Provide the [x, y] coordinate of the cell's center where the given text is located.  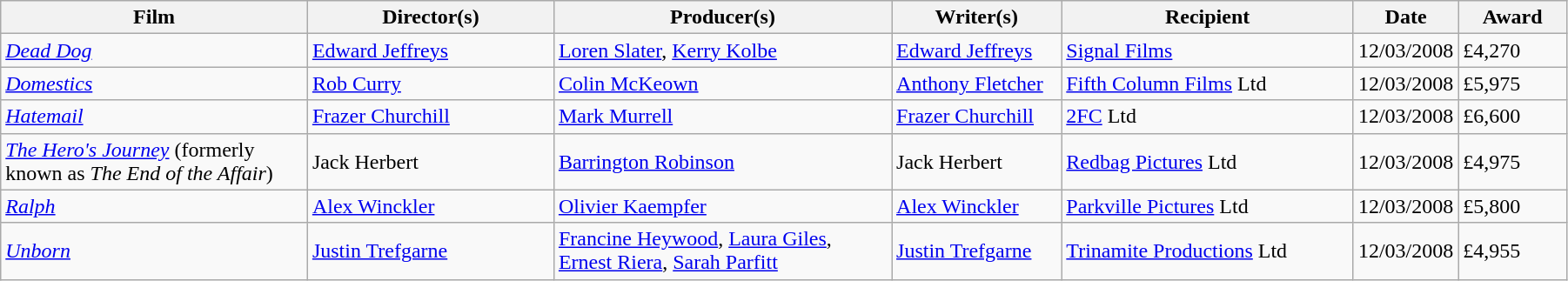
£5,800 [1512, 206]
Dead Dog [155, 50]
Producer(s) [722, 17]
Francine Heywood, Laura Giles, Ernest Riera, Sarah Parfitt [722, 251]
Writer(s) [976, 17]
Director(s) [430, 17]
Colin McKeown [722, 84]
2FC Ltd [1208, 117]
The Hero's Journey (formerly known as The End of the Affair) [155, 162]
Unborn [155, 251]
Anthony Fletcher [976, 84]
Award [1512, 17]
£5,975 [1512, 84]
Hatemail [155, 117]
£4,975 [1512, 162]
Rob Curry [430, 84]
£4,270 [1512, 50]
Trinamite Productions Ltd [1208, 251]
Ralph [155, 206]
Date [1405, 17]
£6,600 [1512, 117]
Domestics [155, 84]
Parkville Pictures Ltd [1208, 206]
Olivier Kaempfer [722, 206]
Fifth Column Films Ltd [1208, 84]
£4,955 [1512, 251]
Film [155, 17]
Loren Slater, Kerry Kolbe [722, 50]
Redbag Pictures Ltd [1208, 162]
Signal Films [1208, 50]
Mark Murrell [722, 117]
Barrington Robinson [722, 162]
Recipient [1208, 17]
